Determine the [X, Y] coordinate at the center of the cell enclosing the given text.  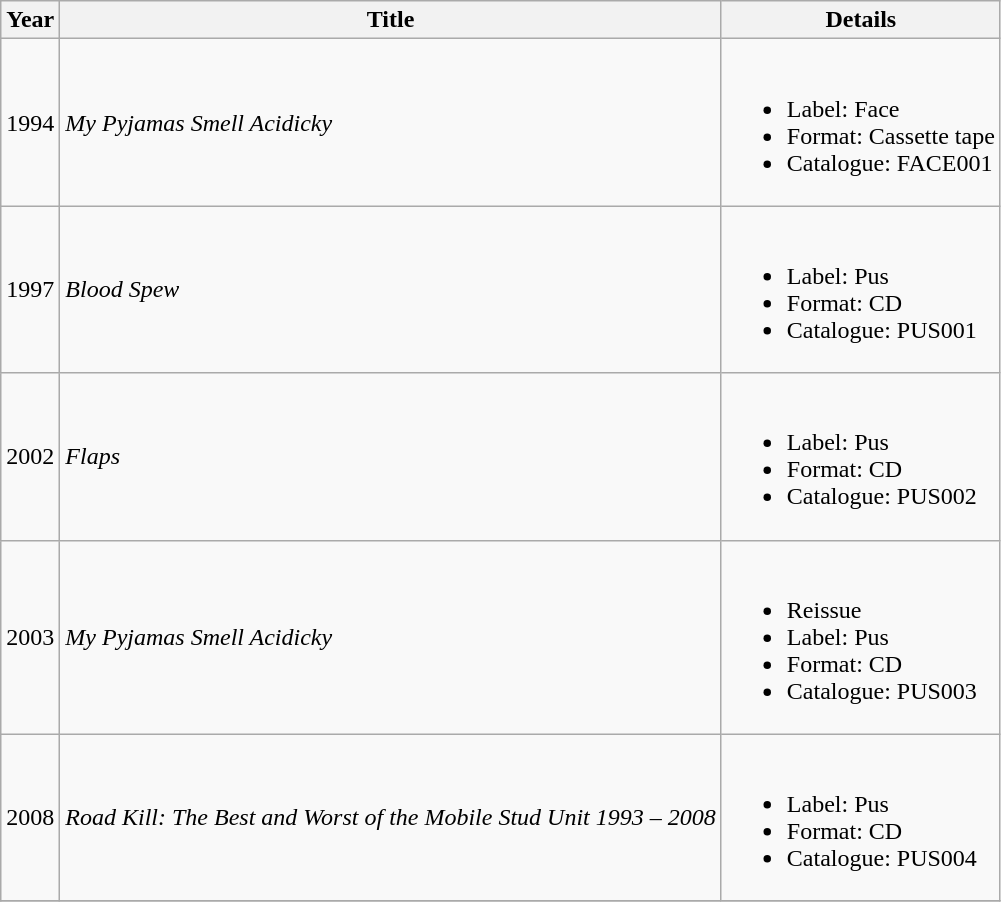
Label: PusFormat: CDCatalogue: PUS002 [860, 456]
Label: PusFormat: CDCatalogue: PUS004 [860, 818]
2002 [30, 456]
Label: PusFormat: CDCatalogue: PUS001 [860, 290]
Road Kill: The Best and Worst of the Mobile Stud Unit 1993 – 2008 [391, 818]
1994 [30, 122]
1997 [30, 290]
Year [30, 20]
Title [391, 20]
2008 [30, 818]
2003 [30, 637]
Label: FaceFormat: Cassette tapeCatalogue: FACE001 [860, 122]
Flaps [391, 456]
Details [860, 20]
ReissueLabel: PusFormat: CDCatalogue: PUS003 [860, 637]
Blood Spew [391, 290]
